Find where the given text appears and provide that cell's center as [x, y] coordinate. 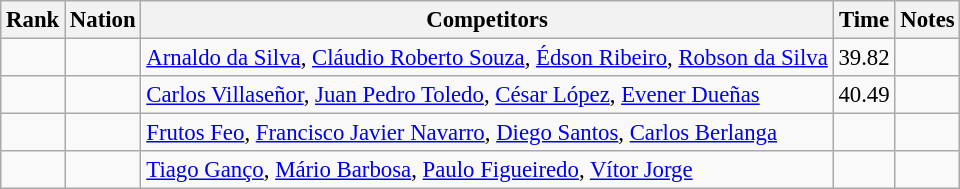
Competitors [487, 20]
Carlos Villaseñor, Juan Pedro Toledo, César López, Evener Dueñas [487, 95]
39.82 [864, 58]
Tiago Ganço, Mário Barbosa, Paulo Figueiredo, Vítor Jorge [487, 170]
Notes [928, 20]
Arnaldo da Silva, Cláudio Roberto Souza, Édson Ribeiro, Robson da Silva [487, 58]
Time [864, 20]
40.49 [864, 95]
Rank [33, 20]
Nation [103, 20]
Frutos Feo, Francisco Javier Navarro, Diego Santos, Carlos Berlanga [487, 133]
